Return [x, y] of the center of cell containing provided text 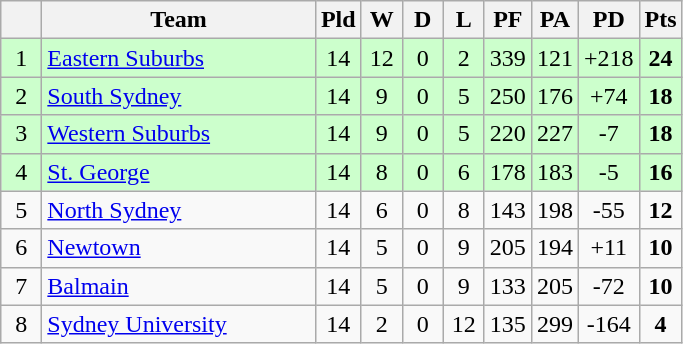
-55 [608, 210]
+218 [608, 58]
24 [660, 58]
+74 [608, 96]
194 [554, 248]
L [464, 20]
PF [508, 20]
133 [508, 286]
250 [508, 96]
-72 [608, 286]
3 [22, 134]
-7 [608, 134]
South Sydney [179, 96]
16 [660, 172]
-5 [608, 172]
North Sydney [179, 210]
Balmain [179, 286]
Pld [338, 20]
PD [608, 20]
183 [554, 172]
Eastern Suburbs [179, 58]
198 [554, 210]
Western Suburbs [179, 134]
Team [179, 20]
178 [508, 172]
135 [508, 324]
St. George [179, 172]
1 [22, 58]
PA [554, 20]
121 [554, 58]
Sydney University [179, 324]
227 [554, 134]
220 [508, 134]
143 [508, 210]
299 [554, 324]
Pts [660, 20]
+11 [608, 248]
W [382, 20]
-164 [608, 324]
339 [508, 58]
176 [554, 96]
Newtown [179, 248]
D [422, 20]
7 [22, 286]
